Identify which cell holds the provided text, then report its [x, y] central coordinate. 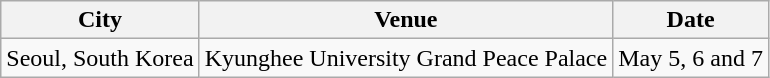
May 5, 6 and 7 [691, 58]
Date [691, 20]
City [100, 20]
Seoul, South Korea [100, 58]
Venue [406, 20]
Kyunghee University Grand Peace Palace [406, 58]
